Return the [x, y] coordinate for the center point of the cell that contains the specified text.  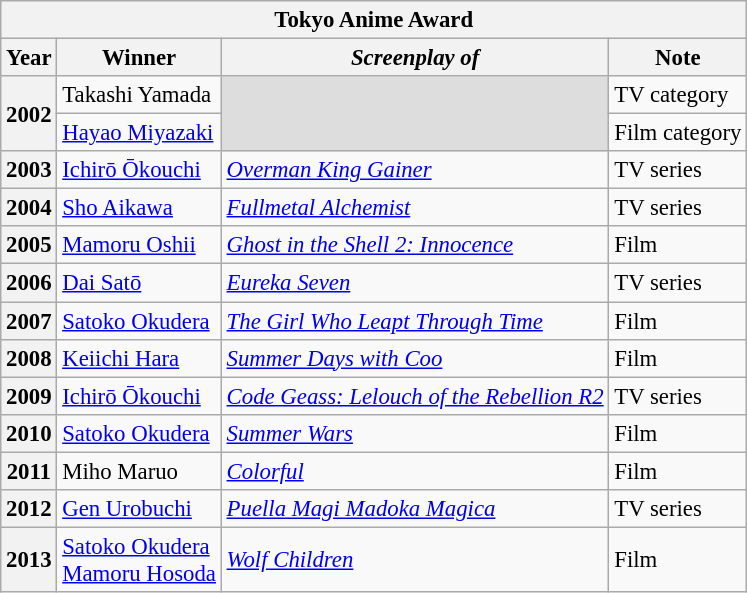
Puella Magi Madoka Magica [415, 509]
2009 [29, 396]
Wolf Children [415, 560]
Eureka Seven [415, 283]
2013 [29, 560]
Miho Maruo [139, 471]
Mamoru Oshii [139, 245]
Tokyo Anime Award [374, 20]
2002 [29, 114]
Screenplay of [415, 58]
Fullmetal Alchemist [415, 208]
Summer Wars [415, 433]
Takashi Yamada [139, 95]
Colorful [415, 471]
2008 [29, 358]
2005 [29, 245]
2010 [29, 433]
Code Geass: Lelouch of the Rebellion R2 [415, 396]
Overman King Gainer [415, 170]
Film category [678, 133]
Summer Days with Coo [415, 358]
Gen Urobuchi [139, 509]
Ghost in the Shell 2: Innocence [415, 245]
The Girl Who Leapt Through Time [415, 321]
Satoko OkuderaMamoru Hosoda [139, 560]
Year [29, 58]
2003 [29, 170]
2006 [29, 283]
2012 [29, 509]
2011 [29, 471]
Dai Satō [139, 283]
Winner [139, 58]
Sho Aikawa [139, 208]
Hayao Miyazaki [139, 133]
2007 [29, 321]
TV category [678, 95]
2004 [29, 208]
Note [678, 58]
Keiichi Hara [139, 358]
